Detect which cell encompasses the target text, then output its [X, Y] center coordinate. 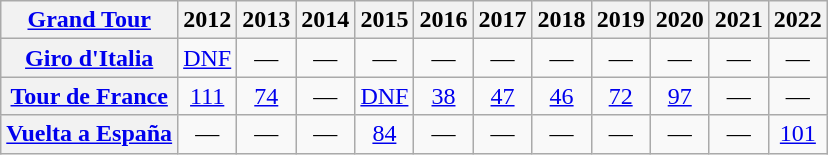
38 [444, 96]
2012 [208, 20]
Vuelta a España [90, 134]
2021 [738, 20]
46 [562, 96]
2014 [326, 20]
2017 [502, 20]
2015 [384, 20]
111 [208, 96]
97 [680, 96]
2018 [562, 20]
2022 [798, 20]
Giro d'Italia [90, 58]
2013 [266, 20]
2020 [680, 20]
47 [502, 96]
74 [266, 96]
84 [384, 134]
2016 [444, 20]
2019 [620, 20]
Tour de France [90, 96]
Grand Tour [90, 20]
72 [620, 96]
101 [798, 134]
